Output the (x, y) coordinate of the center of the cell containing the given text.  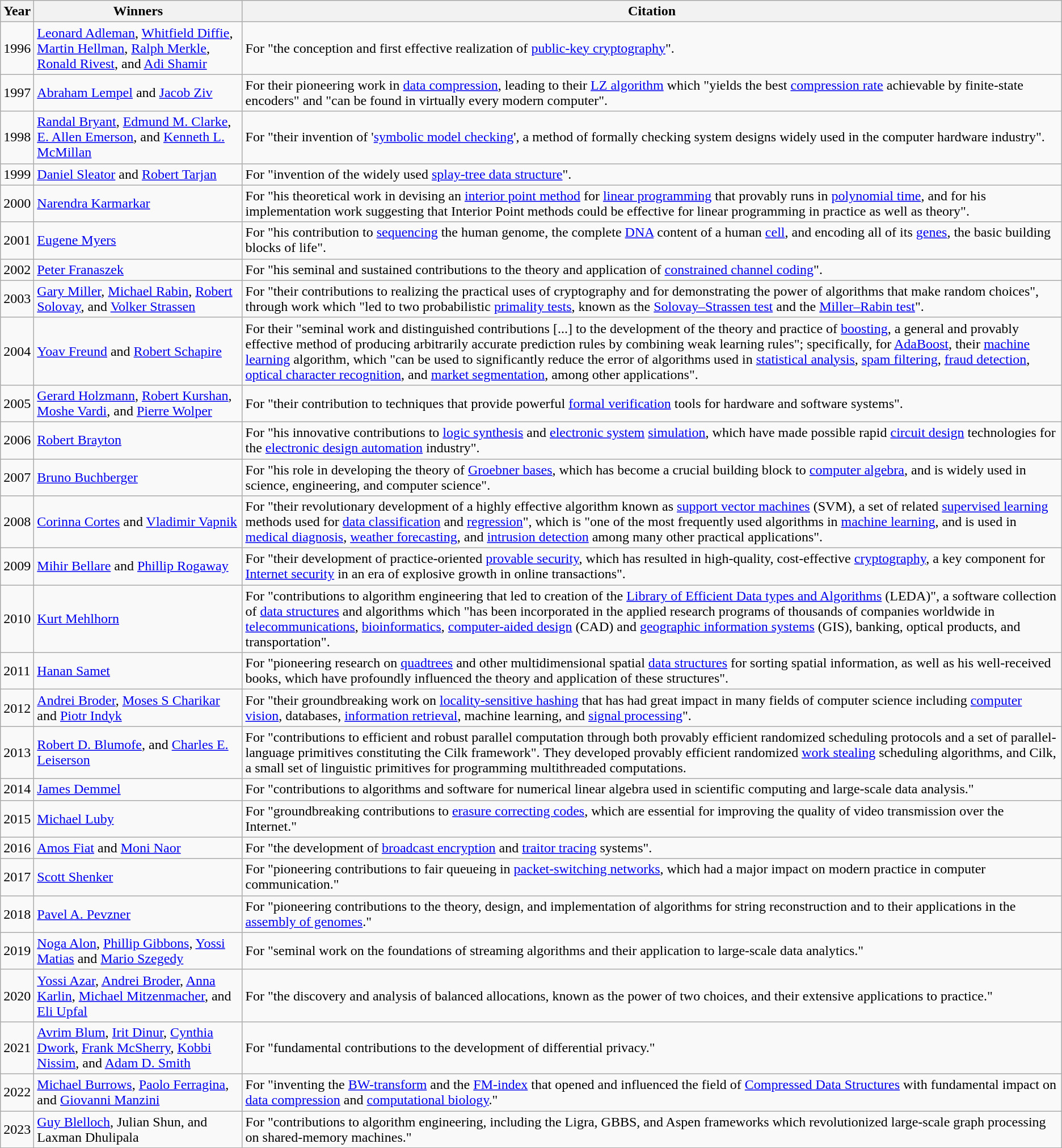
Peter Franaszek (138, 270)
James Demmel (138, 789)
Yoav Freund and Robert Schapire (138, 351)
Robert Brayton (138, 440)
2003 (17, 298)
2013 (17, 752)
Corinna Cortes and Vladimir Vapnik (138, 522)
2012 (17, 708)
Hanan Samet (138, 671)
Bruno Buchberger (138, 477)
Avrim Blum, Irit Dinur, Cynthia Dwork, Frank McSherry, Kobbi Nissim, and Adam D. Smith (138, 1048)
Gerard Holzmann, Robert Kurshan, Moshe Vardi, and Pierre Wolper (138, 403)
Narendra Karmarkar (138, 203)
Robert D. Blumofe, and Charles E. Leiserson (138, 752)
Abraham Lempel and Jacob Ziv (138, 93)
2016 (17, 848)
Citation (652, 11)
Amos Fiat and Moni Naor (138, 848)
For "fundamental contributions to the development of differential privacy." (652, 1048)
For "pioneering contributions to fair queueing in packet-switching networks, which had a major impact on modern practice in computer communication." (652, 877)
2011 (17, 671)
2017 (17, 877)
2015 (17, 818)
For "their contribution to techniques that provide powerful formal verification tools for hardware and software systems". (652, 403)
2021 (17, 1048)
2000 (17, 203)
Winners (138, 11)
Mihir Bellare and Phillip Rogaway (138, 566)
Michael Luby (138, 818)
2002 (17, 270)
Yossi Azar, Andrei Broder, Anna Karlin, Michael Mitzenmacher, and Eli Upfal (138, 995)
1999 (17, 174)
Andrei Broder, Moses S Charikar and Piotr Indyk (138, 708)
2010 (17, 619)
2009 (17, 566)
For "their invention of 'symbolic model checking', a method of formally checking system designs widely used in the computer hardware industry". (652, 137)
2008 (17, 522)
Eugene Myers (138, 241)
Noga Alon, Phillip Gibbons, Yossi Matias and Mario Szegedy (138, 951)
2005 (17, 403)
2004 (17, 351)
Gary Miller, Michael Rabin, Robert Solovay, and Volker Strassen (138, 298)
2023 (17, 1129)
2022 (17, 1092)
For "the development of broadcast encryption and traitor tracing systems". (652, 848)
1997 (17, 93)
2018 (17, 914)
For "contributions to algorithms and software for numerical linear algebra used in scientific computing and large-scale data analysis." (652, 789)
Randal Bryant, Edmund M. Clarke, E. Allen Emerson, and Kenneth L. McMillan (138, 137)
Leonard Adleman, Whitfield Diffie, Martin Hellman, Ralph Merkle, Ronald Rivest, and Adi Shamir (138, 48)
Pavel A. Pevzner (138, 914)
2001 (17, 241)
Guy Blelloch, Julian Shun, and Laxman Dhulipala (138, 1129)
1996 (17, 48)
Kurt Mehlhorn (138, 619)
2007 (17, 477)
For "the conception and first effective realization of public-key cryptography". (652, 48)
2019 (17, 951)
2014 (17, 789)
Scott Shenker (138, 877)
For "his seminal and sustained contributions to the theory and application of constrained channel coding". (652, 270)
Year (17, 11)
Michael Burrows, Paolo Ferragina, and Giovanni Manzini (138, 1092)
Daniel Sleator and Robert Tarjan (138, 174)
For "the discovery and analysis of balanced allocations, known as the power of two choices, and their extensive applications to practice." (652, 995)
1998 (17, 137)
For "seminal work on the foundations of streaming algorithms and their application to large-scale data analytics." (652, 951)
For "invention of the widely used splay-tree data structure". (652, 174)
2006 (17, 440)
2020 (17, 995)
